For the text-containing cell, return its midpoint in [x, y] coordinate format. 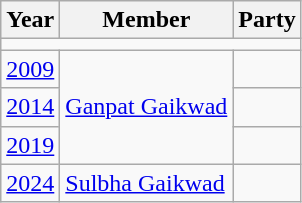
Sulbha Gaikwad [146, 183]
Ganpat Gaikwad [146, 107]
Member [146, 20]
2014 [30, 107]
2009 [30, 69]
Party [267, 20]
Year [30, 20]
2024 [30, 183]
2019 [30, 145]
